Identify which cell holds the provided text, then report its (X, Y) central coordinate. 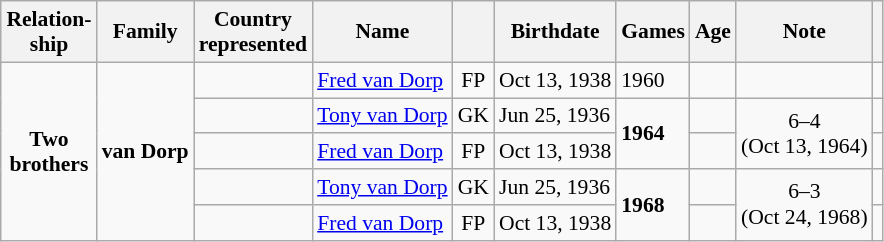
1968 (653, 204)
Relation-ship (48, 32)
Family (146, 32)
Note (804, 32)
van Dorp (146, 151)
Games (653, 32)
1964 (653, 134)
6–3 (Oct 24, 1968) (804, 204)
Name (382, 32)
6–4 (Oct 13, 1964) (804, 134)
Twobrothers (48, 151)
Age (713, 32)
Birthdate (555, 32)
1960 (653, 80)
Countryrepresented (253, 32)
